Pinpoint the cell where the given text exists, returning its [X, Y] midpoint coordinate. 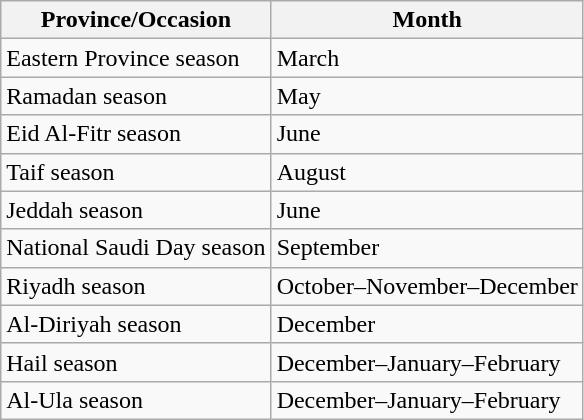
Jeddah season [136, 210]
National Saudi Day season [136, 248]
Hail season [136, 362]
September [427, 248]
Eastern Province season [136, 58]
August [427, 172]
October–November–December [427, 286]
March [427, 58]
Month [427, 20]
Taif season [136, 172]
December [427, 324]
Al-Ula season [136, 400]
Eid Al-Fitr season [136, 134]
Ramadan season [136, 96]
Riyadh season [136, 286]
May [427, 96]
Al-Diriyah season [136, 324]
Province/Occasion [136, 20]
